Return the (x, y) coordinate for the center point of the cell that contains the specified text.  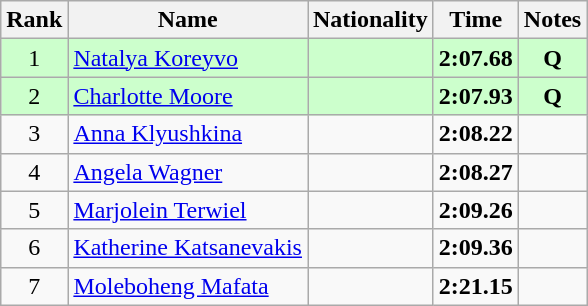
3 (34, 134)
2 (34, 96)
Charlotte Moore (188, 96)
Nationality (371, 20)
Natalya Koreyvo (188, 58)
6 (34, 248)
7 (34, 286)
5 (34, 210)
2:21.15 (476, 286)
1 (34, 58)
Katherine Katsanevakis (188, 248)
Notes (552, 20)
2:09.26 (476, 210)
Marjolein Terwiel (188, 210)
2:09.36 (476, 248)
Time (476, 20)
2:07.93 (476, 96)
2:08.27 (476, 172)
Name (188, 20)
4 (34, 172)
2:08.22 (476, 134)
Moleboheng Mafata (188, 286)
2:07.68 (476, 58)
Anna Klyushkina (188, 134)
Rank (34, 20)
Angela Wagner (188, 172)
